Detect which cell encompasses the target text, then output its (X, Y) center coordinate. 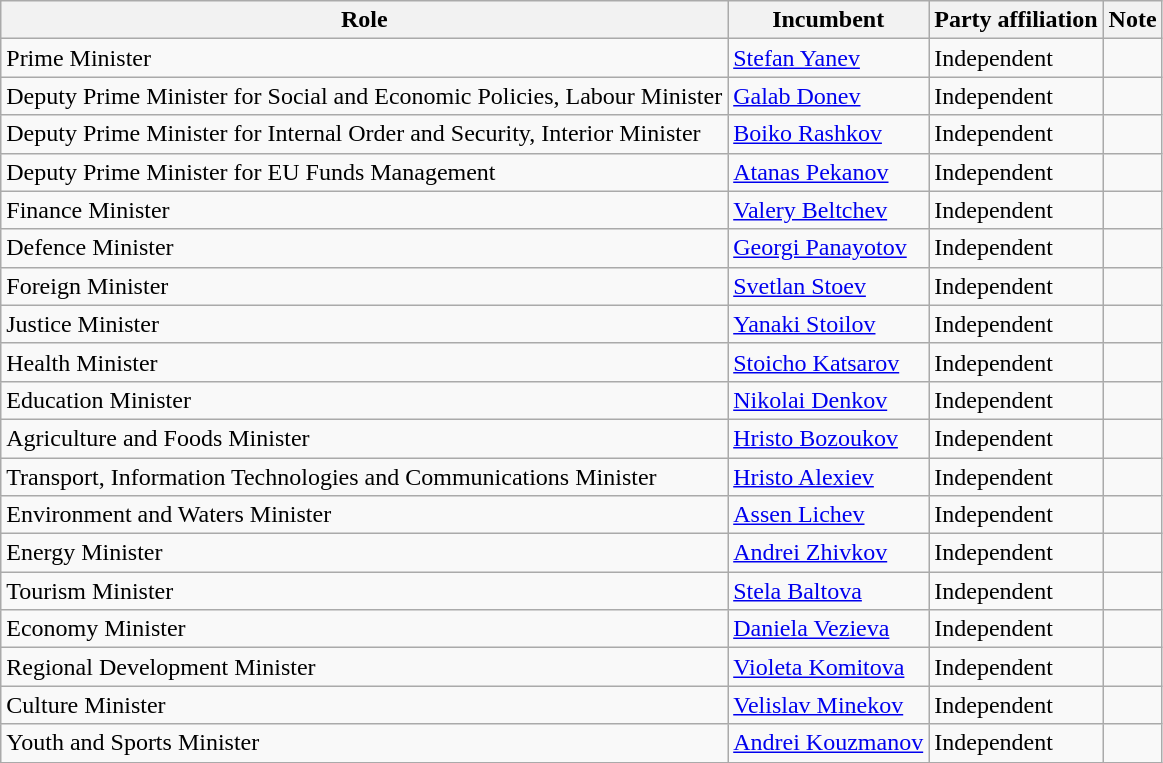
Economy Minister (364, 629)
Regional Development Minister (364, 667)
Andrei Kouzmanov (828, 743)
Prime Minister (364, 58)
Atanas Pekanov (828, 172)
Daniela Vezieva (828, 629)
Environment and Waters Minister (364, 515)
Culture Minister (364, 705)
Youth and Sports Minister (364, 743)
Health Minister (364, 362)
Stoicho Katsarov (828, 362)
Andrei Zhivkov (828, 553)
Hristo Alexiev (828, 477)
Party affiliation (1016, 20)
Finance Minister (364, 210)
Defence Minister (364, 248)
Note (1132, 20)
Valery Beltchev (828, 210)
Stela Baltova (828, 591)
Violeta Komitova (828, 667)
Deputy Prime Minister for Social and Economic Policies, Labour Minister (364, 96)
Justice Minister (364, 324)
Yanaki Stoilov (828, 324)
Energy Minister (364, 553)
Education Minister (364, 400)
Galab Donev (828, 96)
Velislav Minekov (828, 705)
Transport, Information Technologies and Communications Minister (364, 477)
Tourism Minister (364, 591)
Georgi Panayotov (828, 248)
Assen Lichev (828, 515)
Incumbent (828, 20)
Hristo Bozoukov (828, 438)
Role (364, 20)
Agriculture and Foods Minister (364, 438)
Foreign Minister (364, 286)
Nikolai Denkov (828, 400)
Stefan Yanev (828, 58)
Deputy Prime Minister for Internal Order and Security, Interior Minister (364, 134)
Boiko Rashkov (828, 134)
Deputy Prime Minister for EU Funds Management (364, 172)
Svetlan Stoev (828, 286)
